Return (x, y) of the center of cell containing provided text 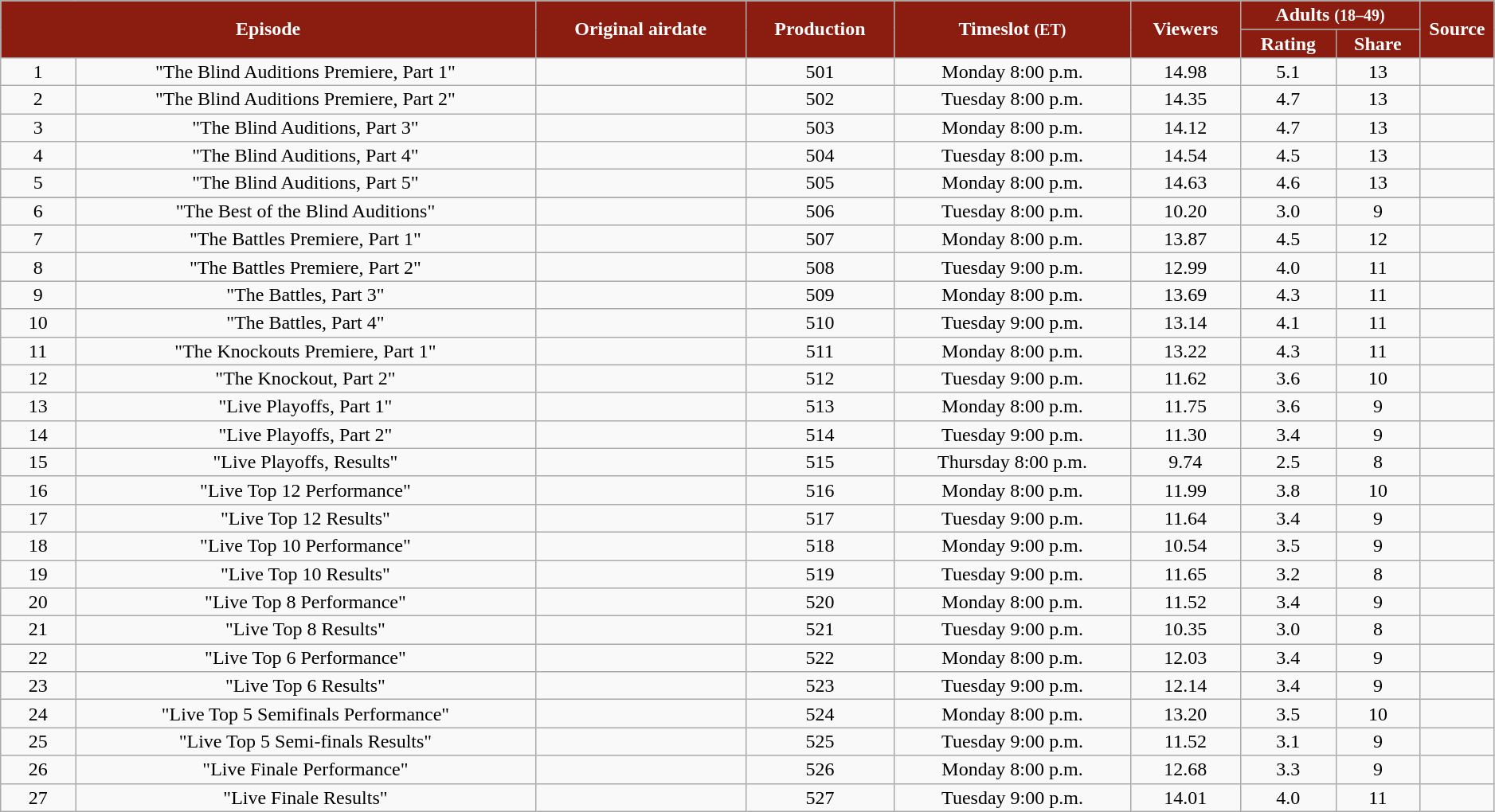
19 (38, 575)
14.54 (1185, 156)
13.20 (1185, 713)
"Live Playoffs, Part 2" (306, 435)
"The Battles, Part 4" (306, 323)
"Live Top 8 Results" (306, 630)
5.1 (1288, 72)
501 (820, 72)
25 (38, 742)
24 (38, 713)
"Live Playoffs, Part 1" (306, 406)
"The Battles Premiere, Part 2" (306, 267)
4 (38, 156)
1 (38, 72)
"The Battles Premiere, Part 1" (306, 239)
2 (38, 99)
Viewers (1185, 29)
"The Blind Auditions Premiere, Part 2" (306, 99)
14 (38, 435)
"Live Finale Results" (306, 798)
17 (38, 517)
11.64 (1185, 517)
"The Battles, Part 3" (306, 295)
512 (820, 379)
14.98 (1185, 72)
"The Knockout, Part 2" (306, 379)
503 (820, 127)
"The Blind Auditions, Part 5" (306, 183)
516 (820, 490)
"The Blind Auditions, Part 3" (306, 127)
10.20 (1185, 212)
"Live Top 5 Semi-finals Results" (306, 742)
523 (820, 686)
13.22 (1185, 350)
14.63 (1185, 183)
"Live Top 5 Semifinals Performance" (306, 713)
4.1 (1288, 323)
21 (38, 630)
14.12 (1185, 127)
20 (38, 602)
507 (820, 239)
7 (38, 239)
Thursday 8:00 p.m. (1012, 462)
520 (820, 602)
4.6 (1288, 183)
"Live Top 6 Results" (306, 686)
509 (820, 295)
511 (820, 350)
10.35 (1185, 630)
525 (820, 742)
"The Blind Auditions Premiere, Part 1" (306, 72)
"Live Top 6 Performance" (306, 658)
"Live Top 10 Performance" (306, 546)
11.62 (1185, 379)
13.69 (1185, 295)
514 (820, 435)
519 (820, 575)
Original airdate (640, 29)
513 (820, 406)
14.01 (1185, 798)
"Live Playoffs, Results" (306, 462)
"Live Top 12 Performance" (306, 490)
518 (820, 546)
3.1 (1288, 742)
508 (820, 267)
Share (1378, 43)
Adults (18–49) (1330, 16)
522 (820, 658)
"Live Top 10 Results" (306, 575)
506 (820, 212)
14.35 (1185, 99)
12.14 (1185, 686)
3.8 (1288, 490)
5 (38, 183)
Timeslot (ET) (1012, 29)
"The Blind Auditions, Part 4" (306, 156)
Monday 9:00 p.m. (1012, 546)
521 (820, 630)
13.14 (1185, 323)
"Live Finale Performance" (306, 769)
12.68 (1185, 769)
"Live Top 12 Results" (306, 517)
524 (820, 713)
27 (38, 798)
6 (38, 212)
Rating (1288, 43)
517 (820, 517)
11.30 (1185, 435)
23 (38, 686)
527 (820, 798)
11.99 (1185, 490)
515 (820, 462)
Source (1458, 29)
526 (820, 769)
11.75 (1185, 406)
502 (820, 99)
2.5 (1288, 462)
Production (820, 29)
9.74 (1185, 462)
3.2 (1288, 575)
12.03 (1185, 658)
Episode (268, 29)
3.3 (1288, 769)
3 (38, 127)
504 (820, 156)
"The Knockouts Premiere, Part 1" (306, 350)
505 (820, 183)
"Live Top 8 Performance" (306, 602)
22 (38, 658)
10.54 (1185, 546)
11.65 (1185, 575)
"The Best of the Blind Auditions" (306, 212)
510 (820, 323)
26 (38, 769)
15 (38, 462)
13.87 (1185, 239)
12.99 (1185, 267)
16 (38, 490)
18 (38, 546)
